Determine the (x, y) coordinate at the center of the cell enclosing the given text.  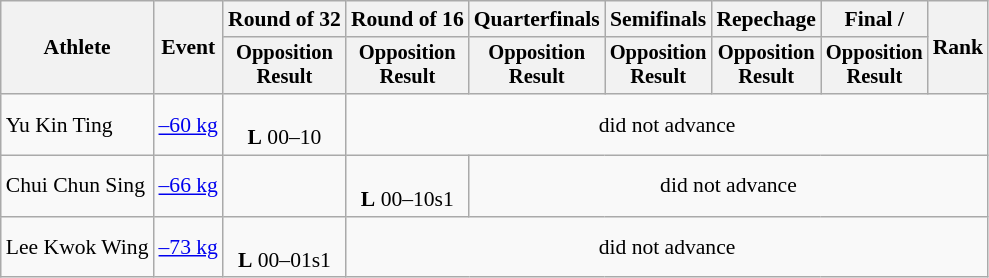
Semifinals (658, 19)
Repechage (766, 19)
L 00–10 (284, 124)
Athlete (78, 48)
Yu Kin Ting (78, 124)
–73 kg (188, 248)
L 00–10s1 (408, 186)
Round of 32 (284, 19)
Final / (874, 19)
–60 kg (188, 124)
–66 kg (188, 186)
Round of 16 (408, 19)
Quarterfinals (537, 19)
Rank (958, 48)
Chui Chun Sing (78, 186)
L 00–01s1 (284, 248)
Event (188, 48)
Lee Kwok Wing (78, 248)
